Return the [x, y] coordinate for the center point of the cell that contains the specified text.  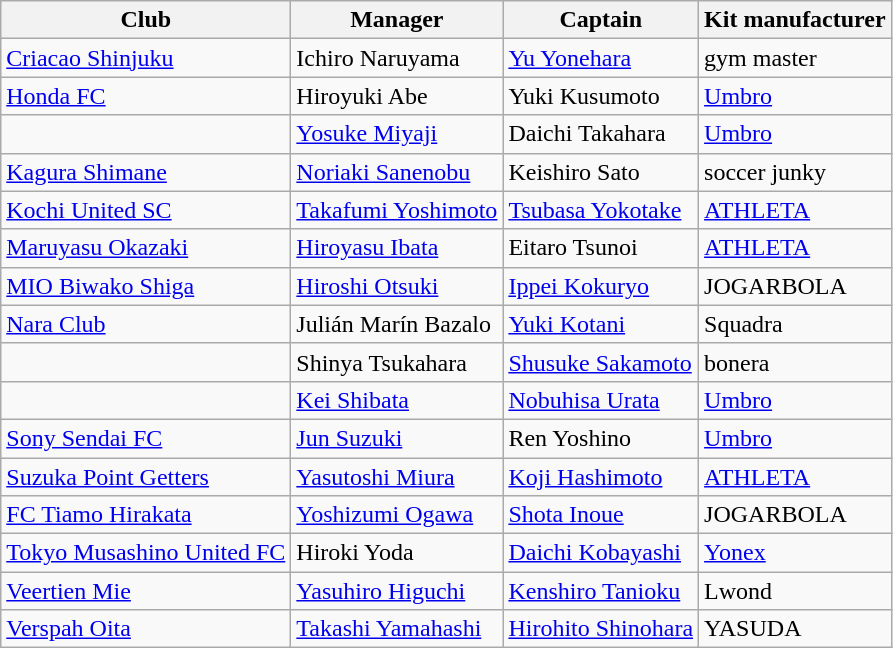
Tsubasa Yokotake [601, 210]
Lwond [796, 591]
Squadra [796, 324]
Kagura Shimane [146, 172]
soccer junky [796, 172]
YASUDA [796, 629]
Kochi United SC [146, 210]
MIO Biwako Shiga [146, 286]
Hiroyasu Ibata [397, 248]
Shusuke Sakamoto [601, 362]
Tokyo Musashino United FC [146, 553]
Nobuhisa Urata [601, 400]
Koji Hashimoto [601, 477]
Yosuke Miyaji [397, 134]
Honda FC [146, 96]
Maruyasu Okazaki [146, 248]
Yoshizumi Ogawa [397, 515]
Takafumi Yoshimoto [397, 210]
Shinya Tsukahara [397, 362]
Sony Sendai FC [146, 438]
Hirohito Shinohara [601, 629]
Veertien Mie [146, 591]
FC Tiamo Hirakata [146, 515]
Ippei Kokuryo [601, 286]
Julián Marín Bazalo [397, 324]
Suzuka Point Getters [146, 477]
bonera [796, 362]
Yuki Kusumoto [601, 96]
Daichi Kobayashi [601, 553]
Hiroyuki Abe [397, 96]
Captain [601, 20]
Yasutoshi Miura [397, 477]
Eitaro Tsunoi [601, 248]
Ichiro Naruyama [397, 58]
Shota Inoue [601, 515]
Keishiro Sato [601, 172]
Yonex [796, 553]
Daichi Takahara [601, 134]
Jun Suzuki [397, 438]
Kei Shibata [397, 400]
Club [146, 20]
Manager [397, 20]
Ren Yoshino [601, 438]
Noriaki Sanenobu [397, 172]
Hiroki Yoda [397, 553]
Yu Yonehara [601, 58]
Criacao Shinjuku [146, 58]
Takashi Yamahashi [397, 629]
Kit manufacturer [796, 20]
Hiroshi Otsuki [397, 286]
gym master [796, 58]
Nara Club [146, 324]
Kenshiro Tanioku [601, 591]
Yuki Kotani [601, 324]
Yasuhiro Higuchi [397, 591]
Verspah Oita [146, 629]
